Find where the given text appears and provide that cell's center as (x, y) coordinate. 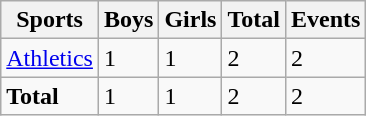
Sports (50, 20)
Girls (190, 20)
Athletics (50, 58)
Events (325, 20)
Boys (128, 20)
